Pinpoint the cell where the given text exists, returning its (x, y) midpoint coordinate. 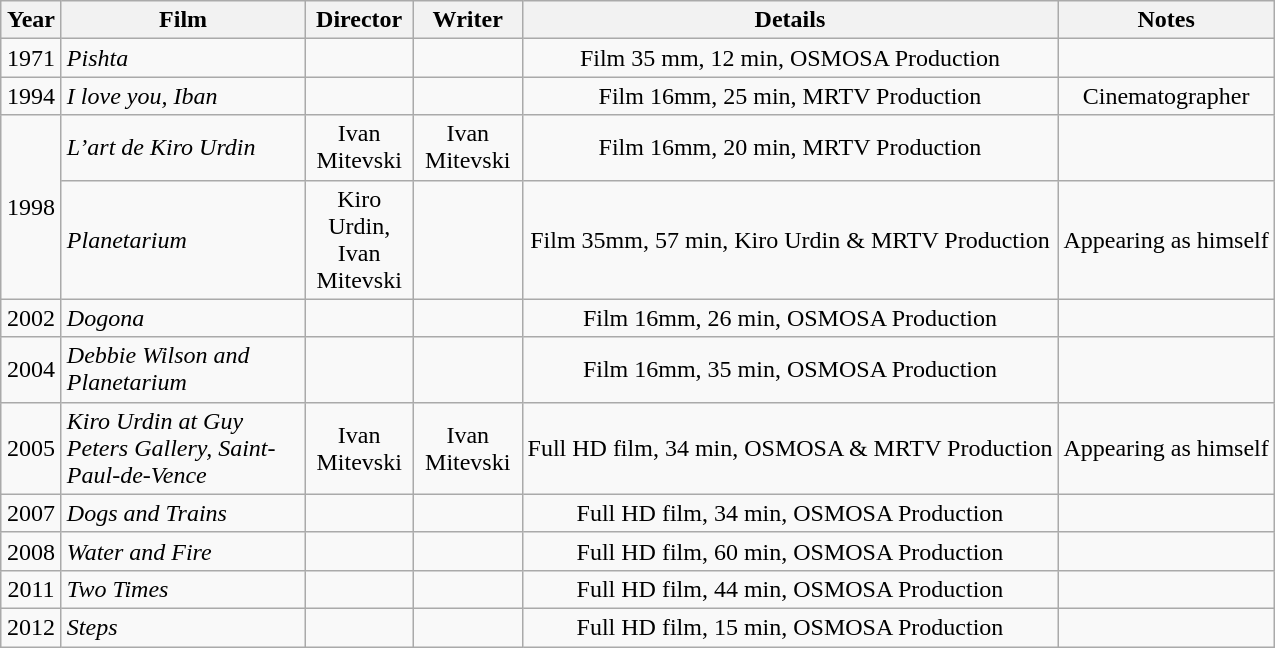
Debbie Wilson and Planetarium (183, 370)
Director (360, 20)
Film 35mm, 57 min, Kiro Urdin & MRTV Production (790, 240)
Kiro Urdin,Ivan Mitevski (360, 240)
1994 (32, 96)
Cinematographer (1166, 96)
2002 (32, 318)
Film 16mm, 26 min, OSMOSA Production (790, 318)
Pishta (183, 58)
Full HD film, 60 min, OSMOSA Production (790, 551)
2005 (32, 448)
I love you, Iban (183, 96)
Steps (183, 627)
2004 (32, 370)
2012 (32, 627)
2007 (32, 513)
Year (32, 20)
Film (183, 20)
Full HD film, 34 min, OSMOSA & MRTV Production (790, 448)
Water and Fire (183, 551)
Full HD film, 34 min, OSMOSA Production (790, 513)
Film 16mm, 25 min, MRTV Production (790, 96)
Writer (468, 20)
Dogs and Trains (183, 513)
1971 (32, 58)
Details (790, 20)
Full HD film, 15 min, OSMOSA Production (790, 627)
Film 16mm, 20 min, MRTV Production (790, 148)
Film 16mm, 35 min, OSMOSA Production (790, 370)
2008 (32, 551)
Notes (1166, 20)
2011 (32, 589)
L’art de Kiro Urdin (183, 148)
Planetarium (183, 240)
Film 35 mm, 12 min, OSMOSA Production (790, 58)
Dogona (183, 318)
1998 (32, 207)
Full HD film, 44 min, OSMOSA Production (790, 589)
Two Times (183, 589)
Kiro Urdin at Guy Peters Gallery, Saint-Paul-de-Vence (183, 448)
